Output the (X, Y) coordinate of the center of the cell containing the given text.  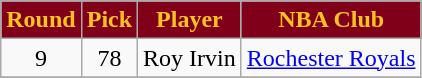
78 (109, 58)
9 (41, 58)
Roy Irvin (190, 58)
NBA Club (331, 20)
Player (190, 20)
Round (41, 20)
Pick (109, 20)
Rochester Royals (331, 58)
